Identify which cell holds the provided text, then report its (X, Y) central coordinate. 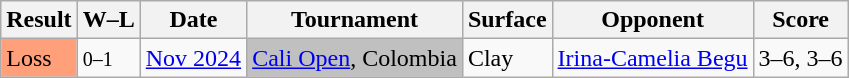
Loss (39, 58)
Cali Open, Colombia (355, 58)
0–1 (108, 58)
Opponent (652, 20)
Score (800, 20)
Result (39, 20)
Tournament (355, 20)
Clay (507, 58)
3–6, 3–6 (800, 58)
Date (193, 20)
W–L (108, 20)
Nov 2024 (193, 58)
Irina-Camelia Begu (652, 58)
Surface (507, 20)
